From the cell containing the given text, extract its center point as (x, y) coordinate. 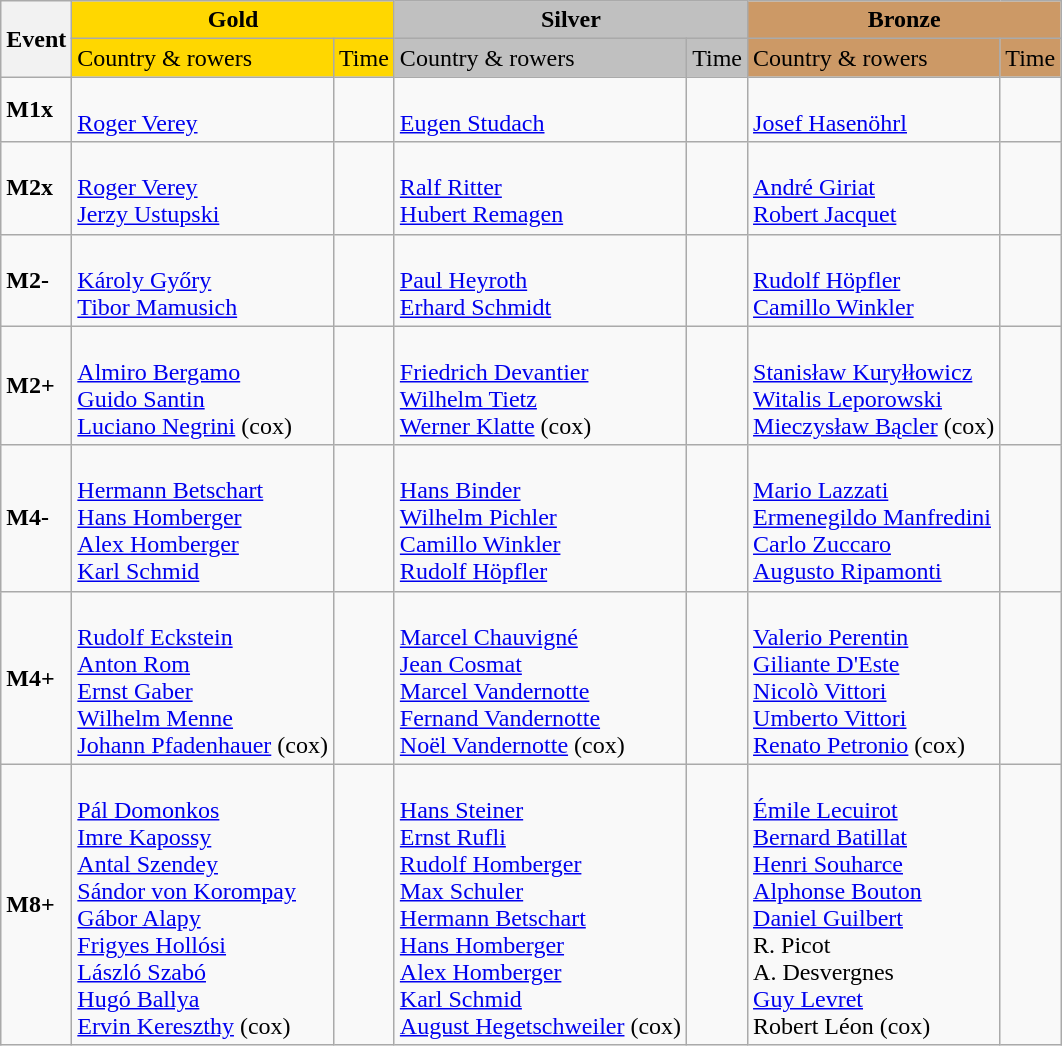
Hans Steiner Ernst Rufli Rudolf Homberger Max Schuler Hermann Betschart Hans Homberger Alex Homberger Karl Schmid August Hegetschweiler (cox) (540, 904)
Friedrich Devantier Wilhelm Tietz Werner Klatte (cox) (540, 386)
Károly Győry Tibor Mamusich (203, 280)
Mario Lazzati Ermenegildo Manfredini Carlo Zuccaro Augusto Ripamonti (874, 518)
M4+ (36, 678)
Event (36, 39)
Gold (234, 20)
Marcel Chauvigné Jean Cosmat Marcel Vandernotte Fernand Vandernotte Noël Vandernotte (cox) (540, 678)
Silver (570, 20)
Hans Binder Wilhelm Pichler Camillo Winkler Rudolf Höpfler (540, 518)
Pál Domonkos Imre Kapossy Antal Szendey Sándor von Korompay Gábor Alapy Frigyes Hollósi László Szabó Hugó Ballya Ervin Kereszthy (cox) (203, 904)
M2+ (36, 386)
M4- (36, 518)
Rudolf Höpfler Camillo Winkler (874, 280)
André Giriat Robert Jacquet (874, 188)
Émile Lecuirot Bernard Batillat Henri Souharce Alphonse Bouton Daniel Guilbert R. Picot A. Desvergnes Guy Levret Robert Léon (cox) (874, 904)
Roger Verey (203, 110)
Almiro Bergamo Guido Santin Luciano Negrini (cox) (203, 386)
Eugen Studach (540, 110)
Valerio Perentin Giliante D'Este Nicolò Vittori Umberto Vittori Renato Petronio (cox) (874, 678)
Josef Hasenöhrl (874, 110)
Bronze (904, 20)
M2x (36, 188)
M2- (36, 280)
Rudolf Eckstein Anton Rom Ernst Gaber Wilhelm Menne Johann Pfadenhauer (cox) (203, 678)
Stanisław Kuryłłowicz Witalis Leporowski Mieczysław Bącler (cox) (874, 386)
Hermann Betschart Hans Homberger Alex Homberger Karl Schmid (203, 518)
Roger Verey Jerzy Ustupski (203, 188)
Ralf Ritter Hubert Remagen (540, 188)
Paul Heyroth Erhard Schmidt (540, 280)
M8+ (36, 904)
M1x (36, 110)
